For the text-containing cell, return its midpoint in (x, y) coordinate format. 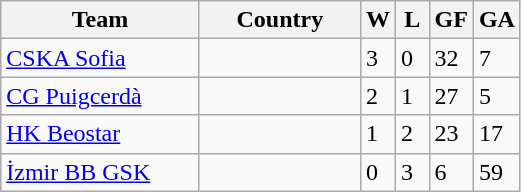
GA (496, 20)
W (378, 20)
CSKA Sofia (100, 58)
Team (100, 20)
L (412, 20)
32 (451, 58)
23 (451, 134)
5 (496, 96)
GF (451, 20)
HK Beostar (100, 134)
17 (496, 134)
27 (451, 96)
CG Puigcerdà (100, 96)
Country (280, 20)
İzmir BB GSK (100, 172)
7 (496, 58)
59 (496, 172)
6 (451, 172)
